Scan for the cell matching the given text and deliver its (X, Y) coordinate at center. 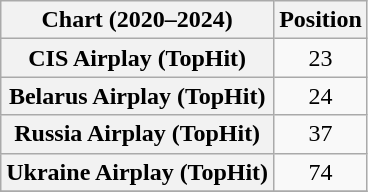
37 (321, 134)
Ukraine Airplay (TopHit) (138, 172)
24 (321, 96)
74 (321, 172)
Russia Airplay (TopHit) (138, 134)
Chart (2020–2024) (138, 20)
Position (321, 20)
CIS Airplay (TopHit) (138, 58)
23 (321, 58)
Belarus Airplay (TopHit) (138, 96)
